Return the [X, Y] coordinate for the center point of the cell that contains the specified text.  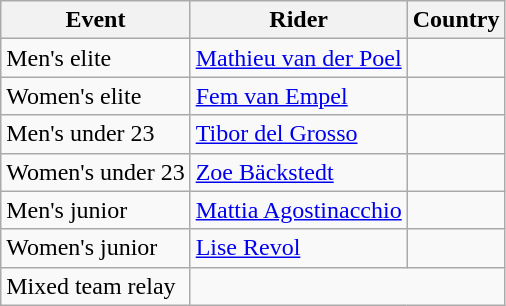
Lise Revol [298, 248]
Men's elite [96, 58]
Fem van Empel [298, 96]
Rider [298, 20]
Women's junior [96, 248]
Tibor del Grosso [298, 134]
Country [456, 20]
Women's under 23 [96, 172]
Zoe Bäckstedt [298, 172]
Women's elite [96, 96]
Event [96, 20]
Mattia Agostinacchio [298, 210]
Mathieu van der Poel [298, 58]
Mixed team relay [96, 286]
Men's under 23 [96, 134]
Men's junior [96, 210]
